Output the [x, y] coordinate of the center of the cell containing the given text.  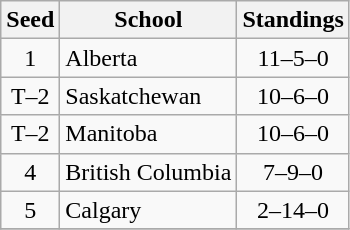
School [148, 20]
Saskatchewan [148, 96]
Alberta [148, 58]
11–5–0 [293, 58]
British Columbia [148, 172]
Seed [30, 20]
5 [30, 210]
2–14–0 [293, 210]
Standings [293, 20]
7–9–0 [293, 172]
4 [30, 172]
Manitoba [148, 134]
1 [30, 58]
Calgary [148, 210]
